Provide the (X, Y) coordinate of the cell's center where the given text is located.  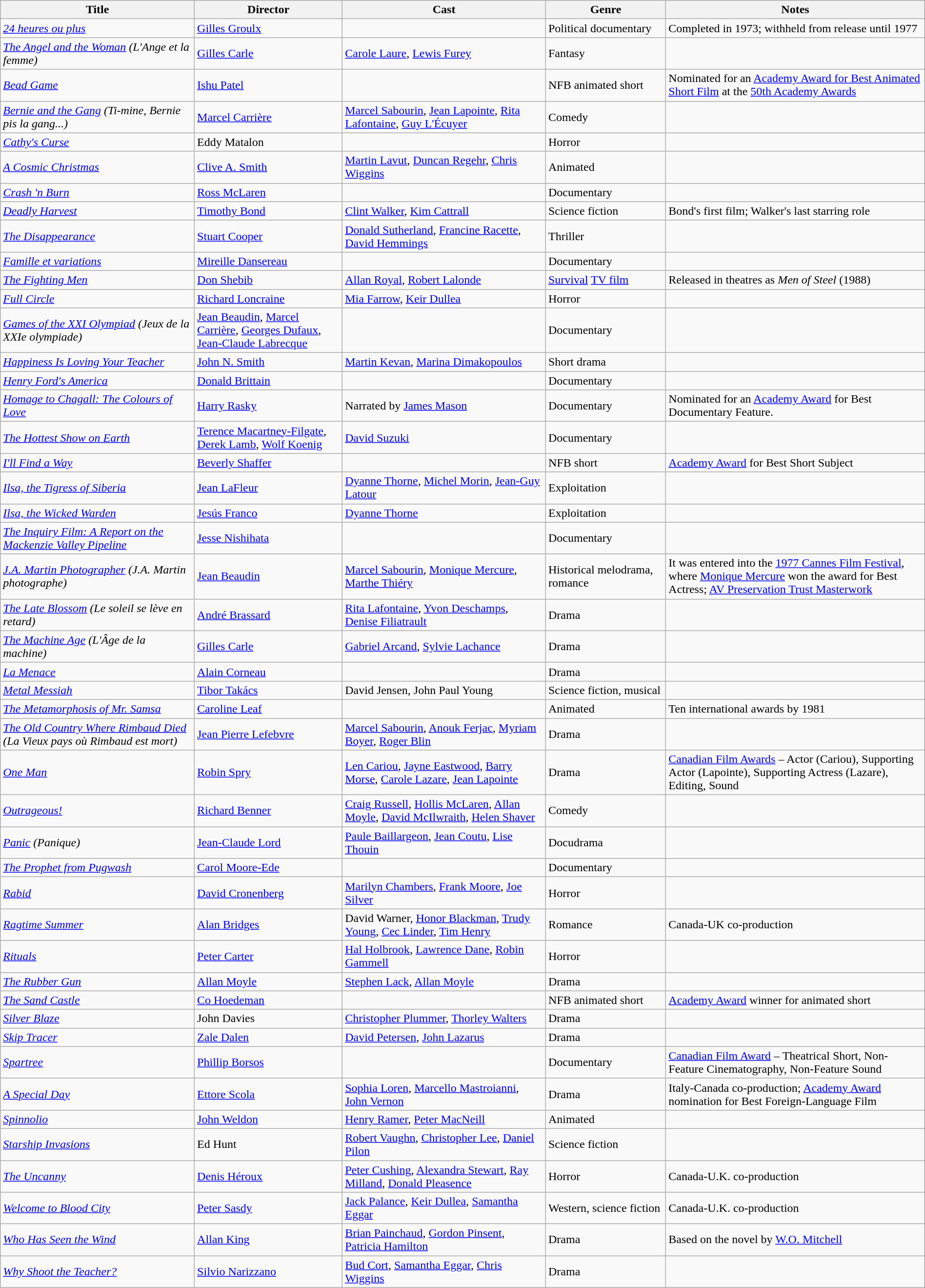
Peter Cushing, Alexandra Stewart, Ray Milland, Donald Pleasence (444, 1176)
Docudrama (605, 842)
Short drama (605, 362)
Dyanne Thorne, Michel Morin, Jean-Guy Latour (444, 488)
Title (98, 10)
Bud Cort, Samantha Eggar, Chris Wiggins (444, 1272)
The Late Blossom (Le soleil se lève en retard) (98, 615)
Clint Walker, Kim Cattrall (444, 211)
Ilsa, the Tigress of Siberia (98, 488)
Stephen Lack, Allan Moyle (444, 981)
Starship Invasions (98, 1144)
Caroline Leaf (268, 709)
Homage to Chagall: The Colours of Love (98, 406)
Completed in 1973; withheld from release until 1977 (795, 28)
Marilyn Chambers, Frank Moore, Joe Silver (444, 893)
David Jensen, John Paul Young (444, 690)
Ragtime Summer (98, 924)
Ettore Scola (268, 1094)
Survival TV film (605, 280)
The Old Country Where Rimbaud Died (La Vieux pays où Rimbaud est mort) (98, 734)
Gilles Groulx (268, 28)
24 heures ou plus (98, 28)
Mireille Dansereau (268, 261)
The Fighting Men (98, 280)
Canadian Film Award – Theatrical Short, Non-Feature Cinematography, Non-Feature Sound (795, 1062)
The Angel and the Woman (L'Ange et la femme) (98, 54)
Robert Vaughn, Christopher Lee, Daniel Pilon (444, 1144)
Alan Bridges (268, 924)
Eddy Matalon (268, 142)
Ishu Patel (268, 85)
Carol Moore-Ede (268, 868)
Peter Sasdy (268, 1208)
The Metamorphosis of Mr. Samsa (98, 709)
Tibor Takács (268, 690)
Thriller (605, 236)
Don Shebib (268, 280)
David Petersen, John Lazarus (444, 1037)
Marcel Sabourin, Anouk Ferjac, Myriam Boyer, Roger Blin (444, 734)
Donald Brittain (268, 381)
The Prophet from Pugwash (98, 868)
Full Circle (98, 298)
Carole Laure, Lewis Furey (444, 54)
David Warner, Honor Blackman, Trudy Young, Cec Linder, Tim Henry (444, 924)
Richard Loncraine (268, 298)
Bead Game (98, 85)
Bond's first film; Walker's last starring role (795, 211)
Academy Award for Best Short Subject (795, 463)
Silver Blaze (98, 1019)
Cathy's Curse (98, 142)
Jesús Franco (268, 513)
Metal Messiah (98, 690)
The Inquiry Film: A Report on the Mackenzie Valley Pipeline (98, 538)
Nominated for an Academy Award for Best Animated Short Film at the 50th Academy Awards (795, 85)
Welcome to Blood City (98, 1208)
Narrated by James Mason (444, 406)
Jean-Claude Lord (268, 842)
Ten international awards by 1981 (795, 709)
Len Cariou, Jayne Eastwood, Barry Morse, Carole Lazare, Jean Lapointe (444, 773)
Famille et variations (98, 261)
Canada-UK co-production (795, 924)
The Hottest Show on Earth (98, 437)
Zale Dalen (268, 1037)
Based on the novel by W.O. Mitchell (795, 1240)
The Machine Age (L'Âge de la machine) (98, 646)
Peter Carter (268, 957)
The Uncanny (98, 1176)
La Menace (98, 672)
It was entered into the 1977 Cannes Film Festival, where Monique Mercure won the award for Best Actress; AV Preservation Trust Masterwork (795, 576)
Crash 'n Burn (98, 192)
Stuart Cooper (268, 236)
I'll Find a Way (98, 463)
Co Hoedeman (268, 1000)
John Weldon (268, 1119)
Marcel Sabourin, Jean Lapointe, Rita Lafontaine, Guy L'Écuyer (444, 117)
A Special Day (98, 1094)
Why Shoot the Teacher? (98, 1272)
Henry Ford's America (98, 381)
Political documentary (605, 28)
Harry Rasky (268, 406)
David Suzuki (444, 437)
André Brassard (268, 615)
Marcel Carrière (268, 117)
David Cronenberg (268, 893)
Western, science fiction (605, 1208)
John N. Smith (268, 362)
Rabid (98, 893)
A Cosmic Christmas (98, 167)
Alain Corneau (268, 672)
Jack Palance, Keir Dullea, Samantha Eggar (444, 1208)
Allan Moyle (268, 981)
Phillip Borsos (268, 1062)
Jean LaFleur (268, 488)
Jesse Nishihata (268, 538)
Martin Kevan, Marina Dimakopoulos (444, 362)
Clive A. Smith (268, 167)
Gabriel Arcand, Sylvie Lachance (444, 646)
Rita Lafontaine, Yvon Deschamps, Denise Filiatrault (444, 615)
Beverly Shaffer (268, 463)
Who Has Seen the Wind (98, 1240)
The Disappearance (98, 236)
John Davies (268, 1019)
Happiness Is Loving Your Teacher (98, 362)
Ilsa, the Wicked Warden (98, 513)
Romance (605, 924)
Terence Macartney-Filgate, Derek Lamb, Wolf Koenig (268, 437)
Released in theatres as Men of Steel (1988) (795, 280)
Notes (795, 10)
Nominated for an Academy Award for Best Documentary Feature. (795, 406)
Mia Farrow, Keir Dullea (444, 298)
Dyanne Thorne (444, 513)
Historical melodrama, romance (605, 576)
Sophia Loren, Marcello Mastroianni, John Vernon (444, 1094)
Jean Beaudin, Marcel Carrière, Georges Dufaux, Jean-Claude Labrecque (268, 330)
Panic (Panique) (98, 842)
The Rubber Gun (98, 981)
Outrageous! (98, 811)
Science fiction, musical (605, 690)
Henry Ramer, Peter MacNeill (444, 1119)
Ross McLaren (268, 192)
Bernie and the Gang (Ti-mine, Bernie pis la gang...) (98, 117)
Jean Pierre Lefebvre (268, 734)
Skip Tracer (98, 1037)
Allan Royal, Robert Lalonde (444, 280)
One Man (98, 773)
Spinnolio (98, 1119)
Timothy Bond (268, 211)
Christopher Plummer, Thorley Walters (444, 1019)
Craig Russell, Hollis McLaren, Allan Moyle, David McIlwraith, Helen Shaver (444, 811)
Italy-Canada co-production; Academy Award nomination for Best Foreign-Language Film (795, 1094)
Ed Hunt (268, 1144)
Marcel Sabourin, Monique Mercure, Marthe Thiéry (444, 576)
Fantasy (605, 54)
Richard Benner (268, 811)
Allan King (268, 1240)
Games of the XXI Olympiad (Jeux de la XXIe olympiade) (98, 330)
J.A. Martin Photographer (J.A. Martin photographe) (98, 576)
Cast (444, 10)
Canadian Film Awards – Actor (Cariou), Supporting Actor (Lapointe), Supporting Actress (Lazare), Editing, Sound (795, 773)
Donald Sutherland, Francine Racette, David Hemmings (444, 236)
Deadly Harvest (98, 211)
Spartree (98, 1062)
Brian Painchaud, Gordon Pinsent, Patricia Hamilton (444, 1240)
Rituals (98, 957)
Genre (605, 10)
Silvio Narizzano (268, 1272)
Denis Héroux (268, 1176)
Hal Holbrook, Lawrence Dane, Robin Gammell (444, 957)
Jean Beaudin (268, 576)
Martin Lavut, Duncan Regehr, Chris Wiggins (444, 167)
Academy Award winner for animated short (795, 1000)
Director (268, 10)
The Sand Castle (98, 1000)
NFB short (605, 463)
Paule Baillargeon, Jean Coutu, Lise Thouin (444, 842)
Robin Spry (268, 773)
